Capture the cell that displays the provided text and extract its [x, y] central coordinate. 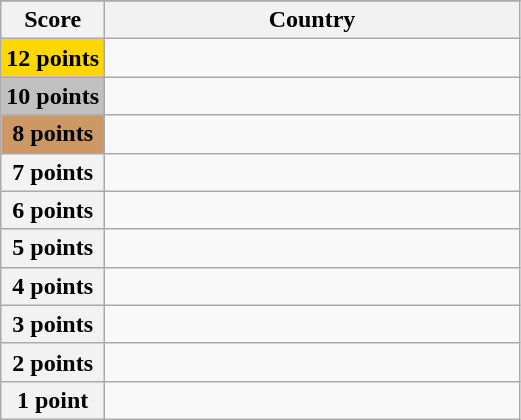
4 points [53, 286]
1 point [53, 400]
2 points [53, 362]
10 points [53, 96]
7 points [53, 172]
5 points [53, 248]
3 points [53, 324]
Country [312, 20]
12 points [53, 58]
6 points [53, 210]
Score [53, 20]
8 points [53, 134]
